Pinpoint the cell where the given text exists, returning its [x, y] midpoint coordinate. 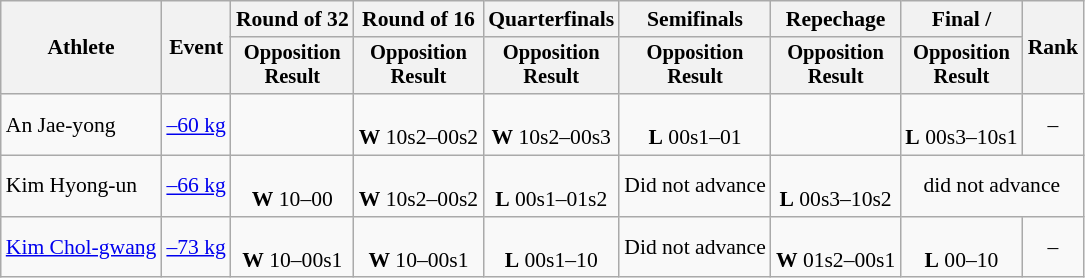
Rank [1054, 48]
Round of 32 [292, 19]
L 00–10 [961, 248]
W 10s2–00s3 [551, 124]
Quarterfinals [551, 19]
Event [196, 48]
W 10–00 [292, 186]
W 01s2–00s1 [836, 248]
An Jae-yong [82, 124]
Final / [961, 19]
Semifinals [695, 19]
Repechage [836, 19]
L 00s3–10s2 [836, 186]
–60 kg [196, 124]
–66 kg [196, 186]
–73 kg [196, 248]
Athlete [82, 48]
Round of 16 [418, 19]
L 00s1–10 [551, 248]
L 00s3–10s1 [961, 124]
did not advance [992, 186]
Kim Chol-gwang [82, 248]
L 00s1–01 [695, 124]
Kim Hyong-un [82, 186]
L 00s1–01s2 [551, 186]
